From the cell containing the given text, extract its center point as (X, Y) coordinate. 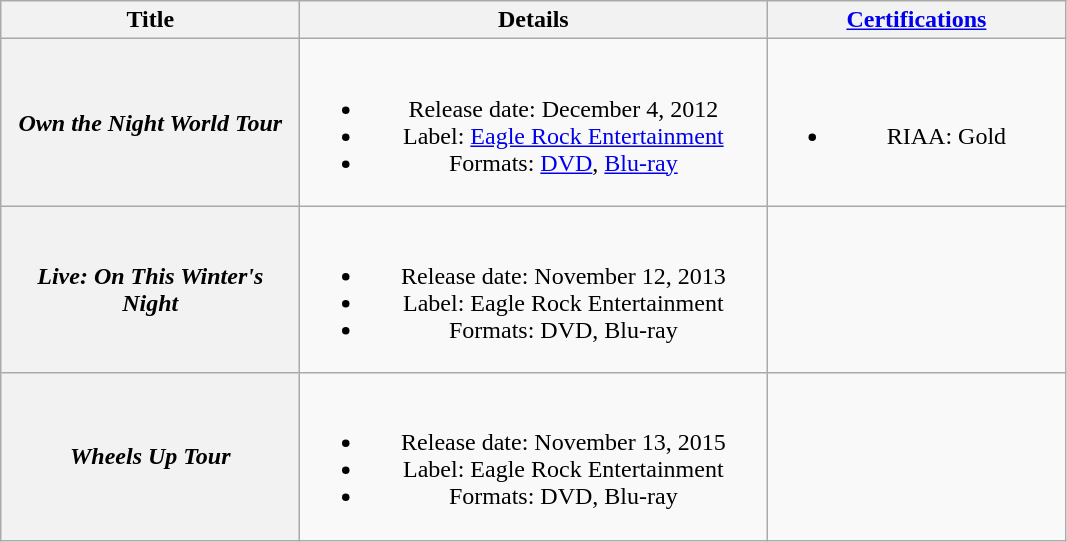
Live: On This Winter's Night (150, 290)
RIAA: Gold (916, 122)
Release date: November 12, 2013Label: Eagle Rock EntertainmentFormats: DVD, Blu-ray (534, 290)
Certifications (916, 20)
Wheels Up Tour (150, 456)
Release date: December 4, 2012Label: Eagle Rock EntertainmentFormats: DVD, Blu-ray (534, 122)
Details (534, 20)
Title (150, 20)
Own the Night World Tour (150, 122)
Release date: November 13, 2015Label: Eagle Rock EntertainmentFormats: DVD, Blu-ray (534, 456)
